Identify which cell holds the provided text, then report its (x, y) central coordinate. 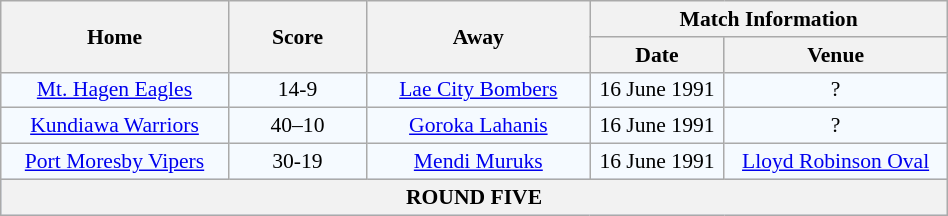
Lae City Bombers (478, 90)
Score (297, 36)
40–10 (297, 126)
Mt. Hagen Eagles (114, 90)
Goroka Lahanis (478, 126)
Mendi Muruks (478, 162)
Kundiawa Warriors (114, 126)
Match Information (768, 19)
30-19 (297, 162)
Date (657, 55)
Lloyd Robinson Oval (836, 162)
Away (478, 36)
Home (114, 36)
Venue (836, 55)
ROUND FIVE (474, 197)
14-9 (297, 90)
Port Moresby Vipers (114, 162)
